Locate the cell with the specified text and output its [x, y] center coordinate. 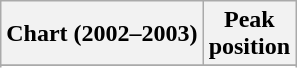
Peakposition [249, 34]
Chart (2002–2003) [102, 34]
